Determine the (x, y) coordinate at the center of the cell enclosing the given text.  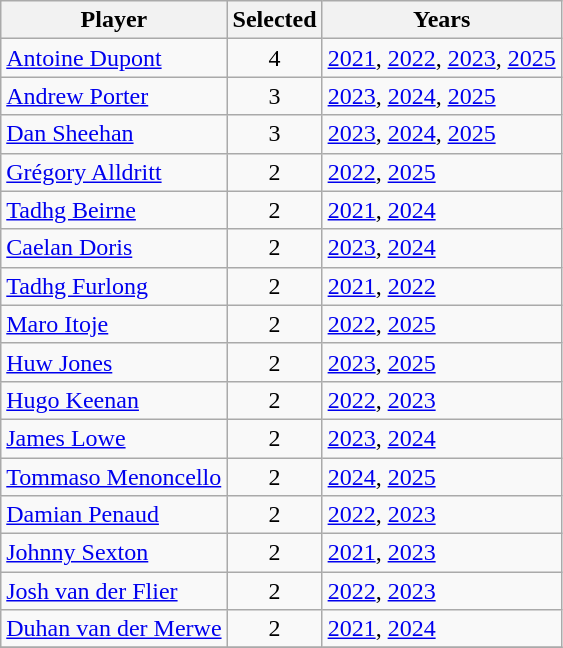
Dan Sheehan (114, 134)
Tommaso Menoncello (114, 477)
Andrew Porter (114, 96)
Caelan Doris (114, 248)
2024, 2025 (442, 477)
Duhan van der Merwe (114, 629)
4 (274, 58)
2021, 2023 (442, 553)
Selected (274, 20)
2021, 2022, 2023, 2025 (442, 58)
Tadhg Beirne (114, 210)
Hugo Keenan (114, 400)
Josh van der Flier (114, 591)
2021, 2022 (442, 286)
Tadhg Furlong (114, 286)
Damian Penaud (114, 515)
Player (114, 20)
Grégory Alldritt (114, 172)
Antoine Dupont (114, 58)
Years (442, 20)
Johnny Sexton (114, 553)
James Lowe (114, 438)
2023, 2025 (442, 362)
Maro Itoje (114, 324)
Huw Jones (114, 362)
